Provide the (x, y) coordinate of the cell's center where the given text is located.  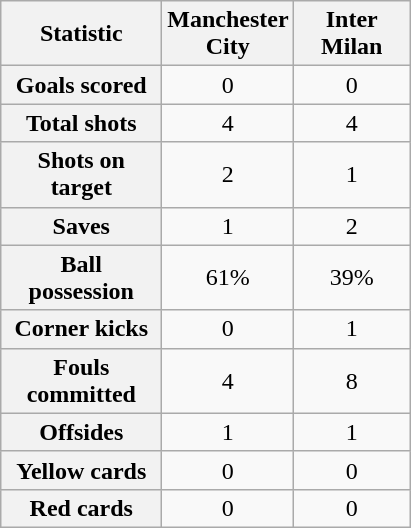
8 (352, 380)
Statistic (82, 34)
Offsides (82, 432)
Shots on target (82, 174)
Yellow cards (82, 470)
Saves (82, 226)
Ball possession (82, 278)
Red cards (82, 508)
Goals scored (82, 85)
Inter Milan (352, 34)
Fouls committed (82, 380)
Corner kicks (82, 329)
39% (352, 278)
Manchester City (228, 34)
Total shots (82, 123)
61% (228, 278)
